Search for the cell housing the specified text and yield its [X, Y] center coordinate. 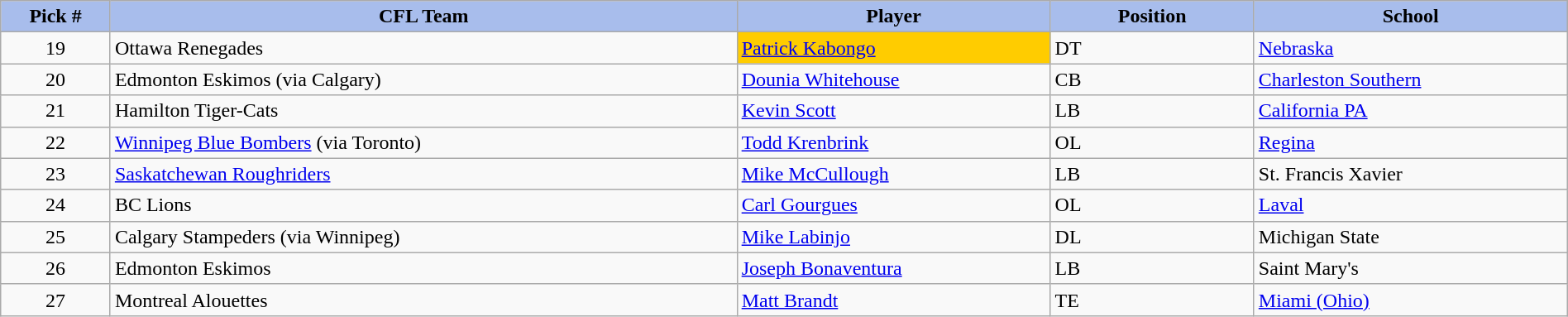
Nebraska [1411, 48]
Player [893, 17]
24 [56, 205]
Charleston Southern [1411, 79]
St. Francis Xavier [1411, 174]
Laval [1411, 205]
Edmonton Eskimos (via Calgary) [423, 79]
Saint Mary's [1411, 268]
Pick # [56, 17]
Montreal Alouettes [423, 300]
TE [1152, 300]
Winnipeg Blue Bombers (via Toronto) [423, 142]
19 [56, 48]
School [1411, 17]
Position [1152, 17]
Saskatchewan Roughriders [423, 174]
DT [1152, 48]
26 [56, 268]
DL [1152, 237]
Ottawa Renegades [423, 48]
California PA [1411, 111]
25 [56, 237]
BC Lions [423, 205]
Hamilton Tiger-Cats [423, 111]
Mike Labinjo [893, 237]
21 [56, 111]
Todd Krenbrink [893, 142]
20 [56, 79]
CB [1152, 79]
Carl Gourgues [893, 205]
Patrick Kabongo [893, 48]
Kevin Scott [893, 111]
Regina [1411, 142]
Miami (Ohio) [1411, 300]
22 [56, 142]
Dounia Whitehouse [893, 79]
CFL Team [423, 17]
27 [56, 300]
Edmonton Eskimos [423, 268]
Mike McCullough [893, 174]
Michigan State [1411, 237]
23 [56, 174]
Joseph Bonaventura [893, 268]
Calgary Stampeders (via Winnipeg) [423, 237]
Matt Brandt [893, 300]
